Scan for the cell matching the given text and deliver its [X, Y] coordinate at center. 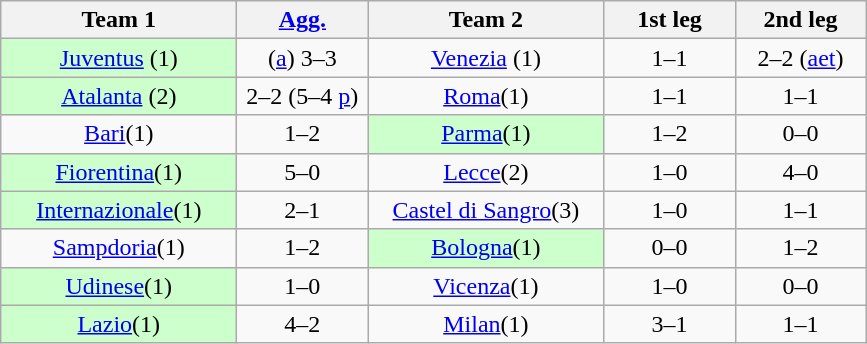
3–1 [670, 324]
2–1 [302, 210]
Bologna(1) [486, 248]
Venezia (1) [486, 58]
Milan(1) [486, 324]
Parma(1) [486, 134]
Atalanta (2) [119, 96]
Lecce(2) [486, 172]
4–0 [800, 172]
Vicenza(1) [486, 286]
2–2 (5–4 p) [302, 96]
Sampdoria(1) [119, 248]
Fiorentina(1) [119, 172]
Internazionale(1) [119, 210]
Lazio(1) [119, 324]
Team 2 [486, 20]
2–2 (aet) [800, 58]
Bari(1) [119, 134]
2nd leg [800, 20]
(a) 3–3 [302, 58]
Juventus (1) [119, 58]
Roma(1) [486, 96]
4–2 [302, 324]
Agg. [302, 20]
Castel di Sangro(3) [486, 210]
Udinese(1) [119, 286]
5–0 [302, 172]
1st leg [670, 20]
Team 1 [119, 20]
